Extract the (x, y) coordinate from the center of the cell holding the provided text.  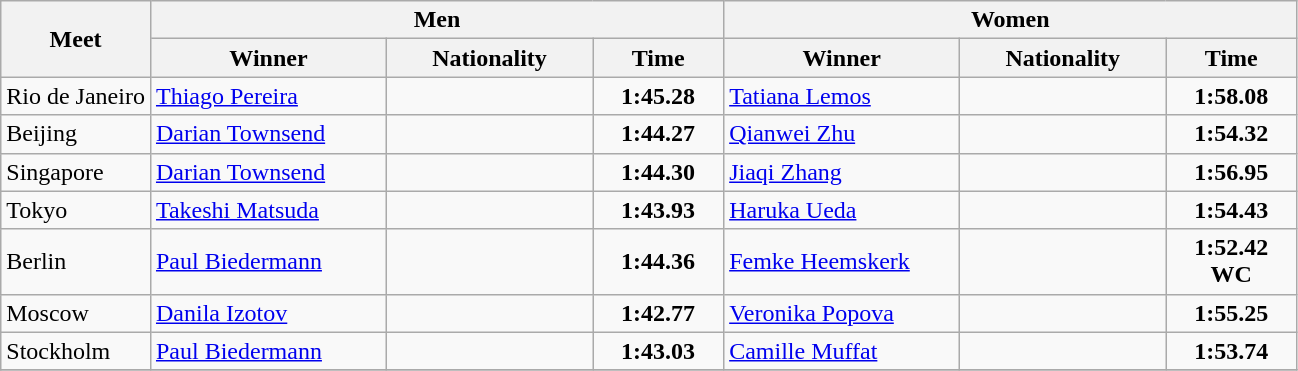
Berlin (76, 262)
1:55.25 (1232, 313)
Beijing (76, 134)
Men (436, 20)
Camille Muffat (842, 351)
Haruka Ueda (842, 210)
1:43.03 (658, 351)
Qianwei Zhu (842, 134)
Stockholm (76, 351)
1:42.77 (658, 313)
Thiago Pereira (268, 96)
1:56.95 (1232, 172)
Meet (76, 39)
Women (1010, 20)
1:44.30 (658, 172)
Veronika Popova (842, 313)
1:54.43 (1232, 210)
Rio de Janeiro (76, 96)
1:45.28 (658, 96)
Singapore (76, 172)
1:44.36 (658, 262)
1:52.42 WC (1232, 262)
Takeshi Matsuda (268, 210)
1:58.08 (1232, 96)
Jiaqi Zhang (842, 172)
1:43.93 (658, 210)
Femke Heemskerk (842, 262)
1:44.27 (658, 134)
Tatiana Lemos (842, 96)
Tokyo (76, 210)
1:53.74 (1232, 351)
Danila Izotov (268, 313)
1:54.32 (1232, 134)
Moscow (76, 313)
